Extract the [x, y] coordinate from the center of the cell holding the provided text.  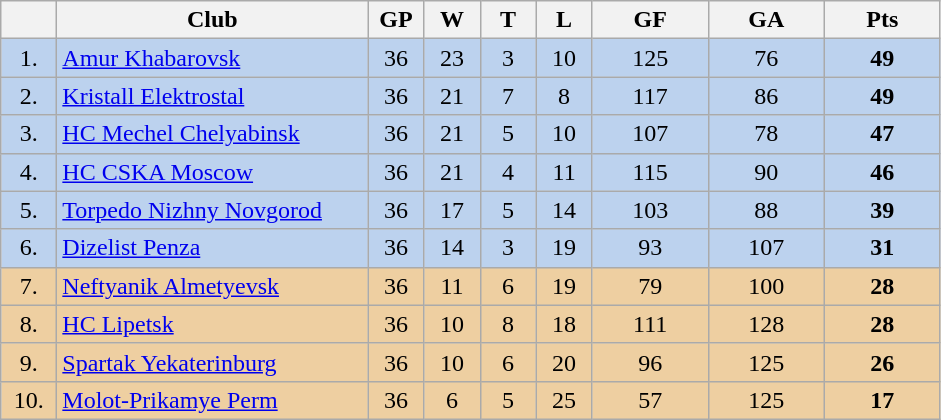
GA [766, 20]
Kristall Elektrostal [212, 96]
7 [508, 96]
93 [650, 248]
90 [766, 172]
9. [29, 362]
111 [650, 324]
3. [29, 134]
47 [882, 134]
86 [766, 96]
Dizelist Penza [212, 248]
96 [650, 362]
10. [29, 400]
T [508, 20]
Club [212, 20]
1. [29, 58]
78 [766, 134]
115 [650, 172]
76 [766, 58]
2. [29, 96]
W [452, 20]
18 [564, 324]
Spartak Yekaterinburg [212, 362]
L [564, 20]
46 [882, 172]
79 [650, 286]
20 [564, 362]
GP [396, 20]
23 [452, 58]
103 [650, 210]
4. [29, 172]
Neftyanik Almetyevsk [212, 286]
100 [766, 286]
57 [650, 400]
HC Lipetsk [212, 324]
HC CSKA Moscow [212, 172]
128 [766, 324]
6. [29, 248]
Molot-Prikamye Perm [212, 400]
39 [882, 210]
5. [29, 210]
31 [882, 248]
26 [882, 362]
GF [650, 20]
8. [29, 324]
4 [508, 172]
117 [650, 96]
Amur Khabarovsk [212, 58]
25 [564, 400]
HC Mechel Chelyabinsk [212, 134]
7. [29, 286]
88 [766, 210]
Torpedo Nizhny Novgorod [212, 210]
Pts [882, 20]
